Search for the cell housing the specified text and yield its [X, Y] center coordinate. 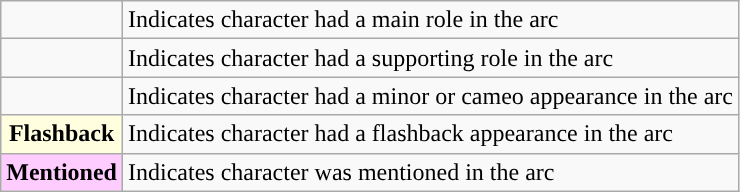
Indicates character had a main role in the arc [430, 20]
Indicates character was mentioned in the arc [430, 172]
Indicates character had a supporting role in the arc [430, 58]
Mentioned [62, 172]
Indicates character had a minor or cameo appearance in the arc [430, 96]
Flashback [62, 134]
Indicates character had a flashback appearance in the arc [430, 134]
